Extract the (x, y) coordinate from the center of the cell holding the provided text.  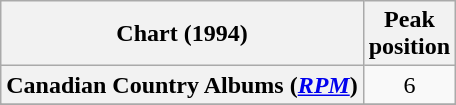
Peakposition (409, 34)
6 (409, 85)
Chart (1994) (182, 34)
Canadian Country Albums (RPM) (182, 85)
